Pinpoint the cell where the given text exists, returning its (x, y) midpoint coordinate. 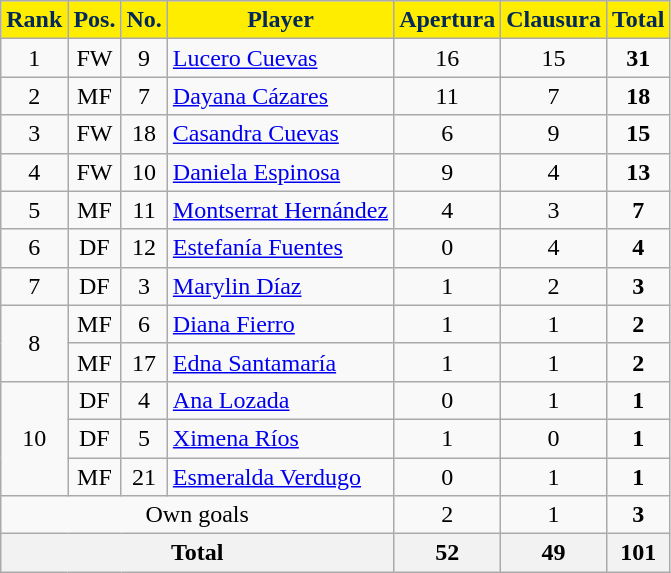
101 (638, 553)
Ximena Ríos (280, 438)
Lucero Cuevas (280, 58)
Estefanía Fuentes (280, 248)
Player (280, 20)
Pos. (94, 20)
Daniela Espinosa (280, 172)
21 (144, 477)
Diana Fierro (280, 324)
Rank (34, 20)
Montserrat Hernández (280, 210)
49 (554, 553)
8 (34, 343)
Marylin Díaz (280, 286)
Ana Lozada (280, 400)
Own goals (198, 515)
16 (448, 58)
No. (144, 20)
13 (638, 172)
Apertura (448, 20)
Clausura (554, 20)
Esmeralda Verdugo (280, 477)
Dayana Cázares (280, 96)
17 (144, 362)
Casandra Cuevas (280, 134)
31 (638, 58)
12 (144, 248)
52 (448, 553)
Edna Santamaría (280, 362)
